Scan for the cell matching the given text and deliver its (X, Y) coordinate at center. 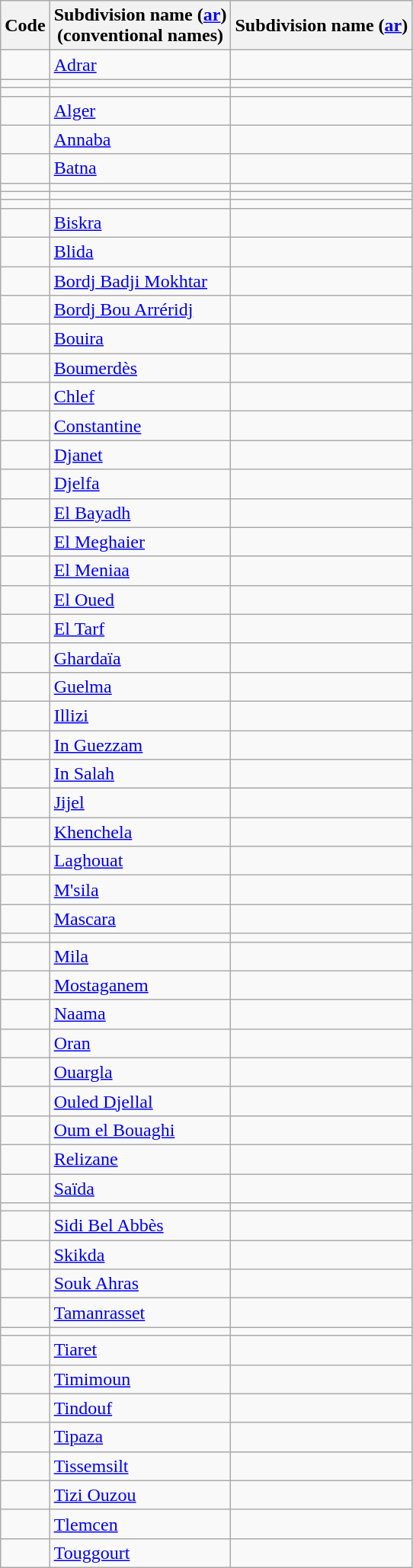
Biskra (140, 222)
Guelma (140, 686)
Jijel (140, 803)
Batna (140, 168)
Blida (140, 251)
El Tarf (140, 629)
Sidi Bel Abbès (140, 1226)
Boumerdès (140, 368)
Djelfa (140, 484)
Constantine (140, 426)
El Meniaa (140, 571)
Tizi Ouzou (140, 1495)
Laghouat (140, 861)
Relizane (140, 1159)
Tissemsilt (140, 1466)
Mila (140, 956)
El Oued (140, 600)
El Bayadh (140, 513)
Ouargla (140, 1072)
Annaba (140, 139)
Code (25, 26)
El Meghaier (140, 542)
Tlemcen (140, 1524)
Khenchela (140, 832)
Ghardaïa (140, 658)
Bouira (140, 339)
Illizi (140, 715)
Tamanrasset (140, 1313)
M'sila (140, 890)
Alger (140, 110)
Skikda (140, 1255)
Oum el Bouaghi (140, 1130)
Tiaret (140, 1350)
Timimoun (140, 1379)
In Salah (140, 774)
Mascara (140, 919)
Adrar (140, 65)
Tipaza (140, 1437)
In Guezzam (140, 744)
Subdivision name (ar) (322, 26)
Bordj Bou Arréridj (140, 310)
Bordj Badji Mokhtar (140, 281)
Chlef (140, 397)
Saïda (140, 1188)
Naama (140, 1014)
Oran (140, 1043)
Subdivision name (ar)(conventional names) (140, 26)
Souk Ahras (140, 1284)
Djanet (140, 455)
Touggourt (140, 1553)
Tindouf (140, 1408)
Mostaganem (140, 985)
Ouled Djellal (140, 1101)
